Find where the given text appears and provide that cell's center as (X, Y) coordinate. 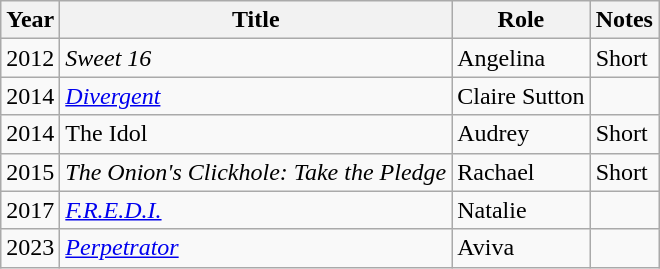
Notes (624, 20)
F.R.E.D.I. (256, 210)
2012 (30, 58)
Sweet 16 (256, 58)
The Onion's Clickhole: Take the Pledge (256, 172)
Title (256, 20)
Perpetrator (256, 248)
Claire Sutton (521, 96)
Rachael (521, 172)
2015 (30, 172)
Angelina (521, 58)
2023 (30, 248)
Aviva (521, 248)
Year (30, 20)
Audrey (521, 134)
2017 (30, 210)
Divergent (256, 96)
Role (521, 20)
Natalie (521, 210)
The Idol (256, 134)
